Locate the cell with the specified text and output its [x, y] center coordinate. 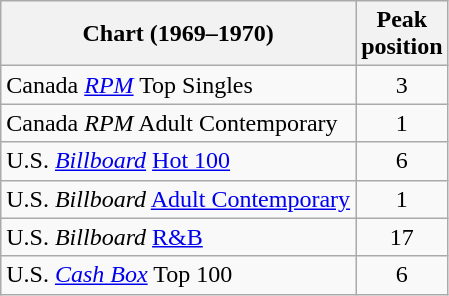
U.S. Billboard Adult Contemporary [178, 199]
3 [402, 85]
U.S. Cash Box Top 100 [178, 275]
Canada RPM Top Singles [178, 85]
Canada RPM Adult Contemporary [178, 123]
Peakposition [402, 34]
Chart (1969–1970) [178, 34]
U.S. Billboard Hot 100 [178, 161]
U.S. Billboard R&B [178, 237]
17 [402, 237]
